Detect which cell encompasses the target text, then output its (x, y) center coordinate. 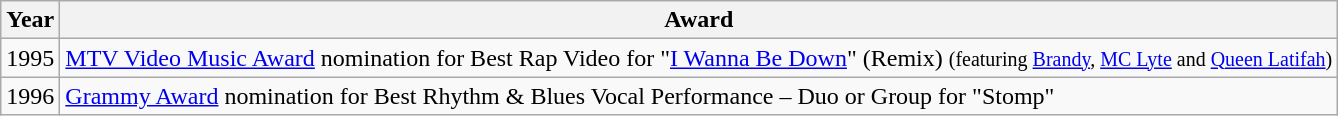
1995 (30, 58)
Grammy Award nomination for Best Rhythm & Blues Vocal Performance – Duo or Group for "Stomp" (699, 96)
MTV Video Music Award nomination for Best Rap Video for "I Wanna Be Down" (Remix) (featuring Brandy, MC Lyte and Queen Latifah) (699, 58)
1996 (30, 96)
Year (30, 20)
Award (699, 20)
